Return [X, Y] of the center of cell containing provided text 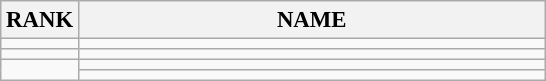
RANK [40, 20]
NAME [312, 20]
